Search for the cell housing the specified text and yield its [x, y] center coordinate. 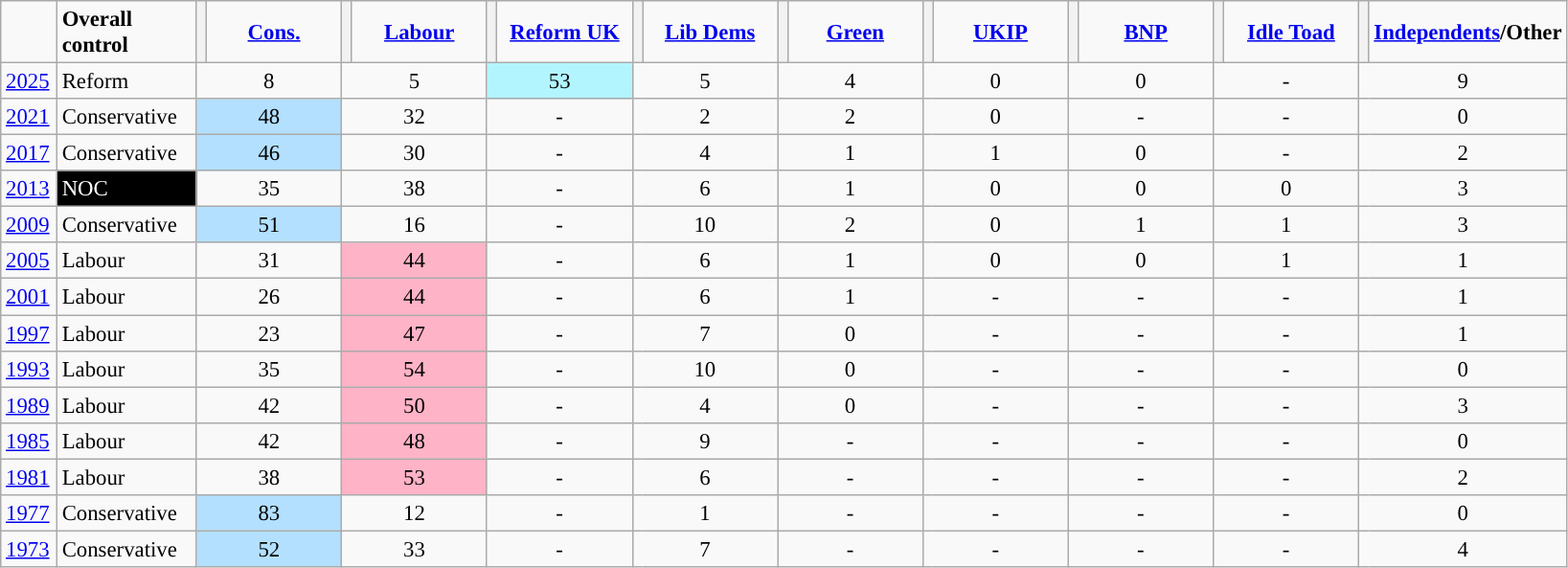
46 [269, 153]
1981 [29, 477]
83 [269, 513]
2017 [29, 153]
1997 [29, 333]
50 [415, 405]
Overall control [126, 33]
Idle Toad [1291, 33]
32 [415, 117]
Cons. [274, 33]
2025 [29, 81]
2009 [29, 225]
16 [415, 225]
Green [854, 33]
2021 [29, 117]
1993 [29, 369]
47 [415, 333]
30 [415, 153]
Reform [126, 81]
Independents/Other [1467, 33]
1989 [29, 405]
12 [415, 513]
23 [269, 333]
NOC [126, 189]
Lib Dems [711, 33]
2013 [29, 189]
1977 [29, 513]
51 [269, 225]
33 [415, 549]
UKIP [1000, 33]
26 [269, 297]
1985 [29, 441]
8 [269, 81]
52 [269, 549]
31 [269, 261]
2005 [29, 261]
BNP [1146, 33]
Reform UK [565, 33]
1973 [29, 549]
54 [415, 369]
2001 [29, 297]
